Capture the cell that displays the provided text and extract its [X, Y] central coordinate. 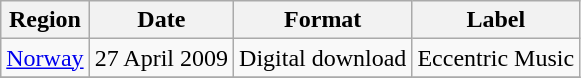
27 April 2009 [161, 58]
Format [323, 20]
Norway [45, 58]
Region [45, 20]
Eccentric Music [496, 58]
Date [161, 20]
Digital download [323, 58]
Label [496, 20]
